Capture the cell that displays the provided text and extract its [X, Y] central coordinate. 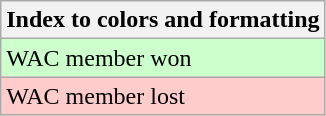
Index to colors and formatting [163, 20]
WAC member lost [163, 96]
WAC member won [163, 58]
